Capture the cell that displays the provided text and extract its [x, y] central coordinate. 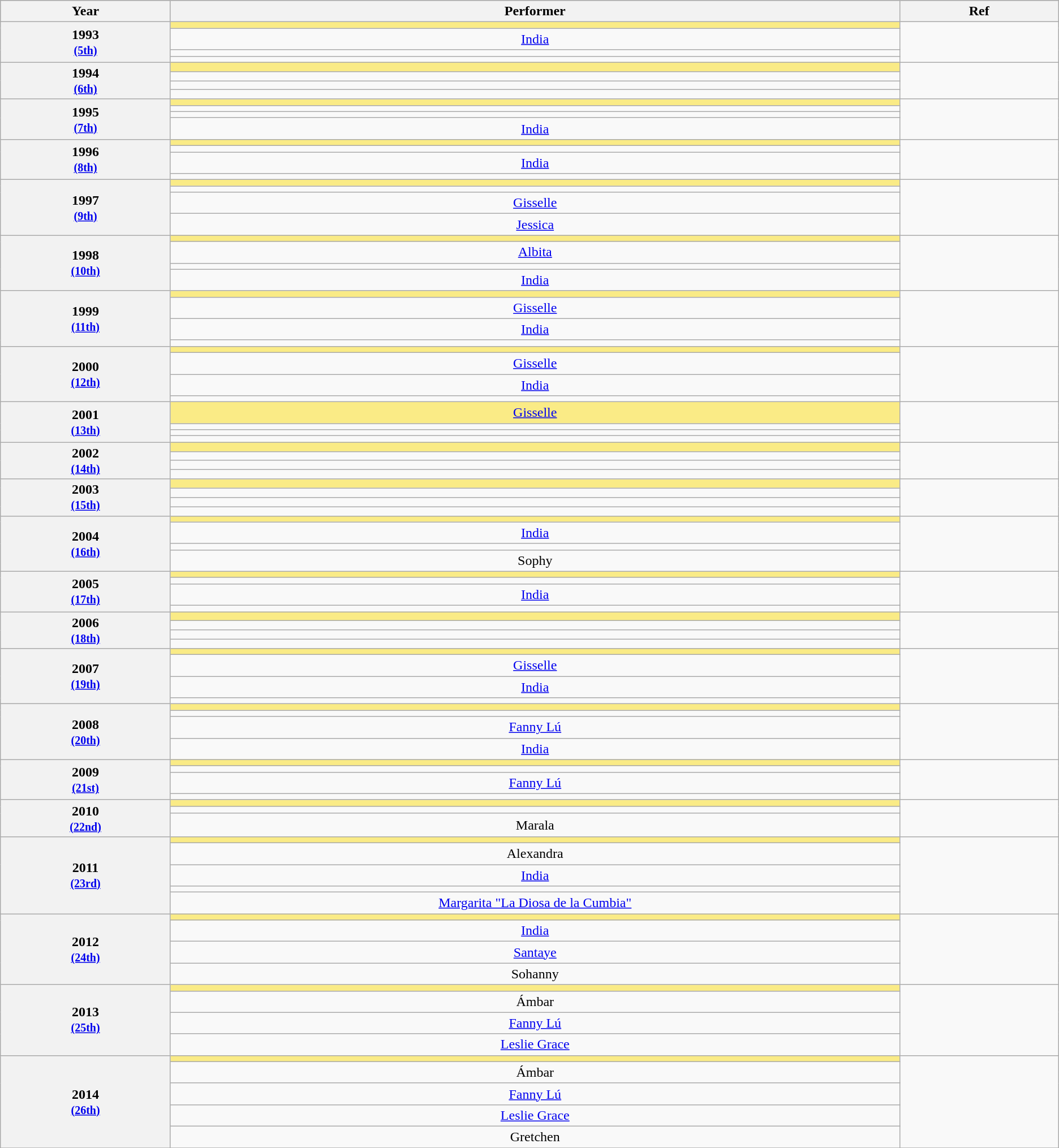
2004 (16th) [86, 543]
Gretchen [535, 1137]
1998 (10th) [86, 263]
2002 (14th) [86, 460]
2008 (20th) [86, 732]
1994 (6th) [86, 80]
Santaye [535, 952]
1999 (11th) [86, 318]
Ref [979, 11]
1997 (9th) [86, 208]
2010 (22nd) [86, 818]
2012 (24th) [86, 949]
Marala [535, 825]
1996 (8th) [86, 159]
1995 (7th) [86, 119]
Sophy [535, 560]
Sohanny [535, 974]
2001 (13th) [86, 422]
Margarita "La Diosa de la Cumbia" [535, 903]
Jessica [535, 225]
1993 (5th) [86, 42]
Year [86, 11]
Albita [535, 252]
2006 (18th) [86, 630]
2003 (15th) [86, 498]
2014 (26th) [86, 1102]
2005 (17th) [86, 592]
2009 (21st) [86, 779]
2013 (25th) [86, 1020]
Performer [535, 11]
2011 (23rd) [86, 875]
Alexandra [535, 853]
2000 (12th) [86, 374]
2007 (19th) [86, 676]
